Output the [x, y] coordinate of the center of the cell containing the given text.  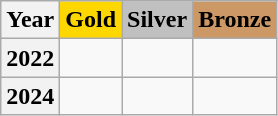
2022 [30, 58]
Silver [158, 20]
Bronze [235, 20]
2024 [30, 96]
Year [30, 20]
Gold [91, 20]
